From the cell containing the given text, extract its center point as (x, y) coordinate. 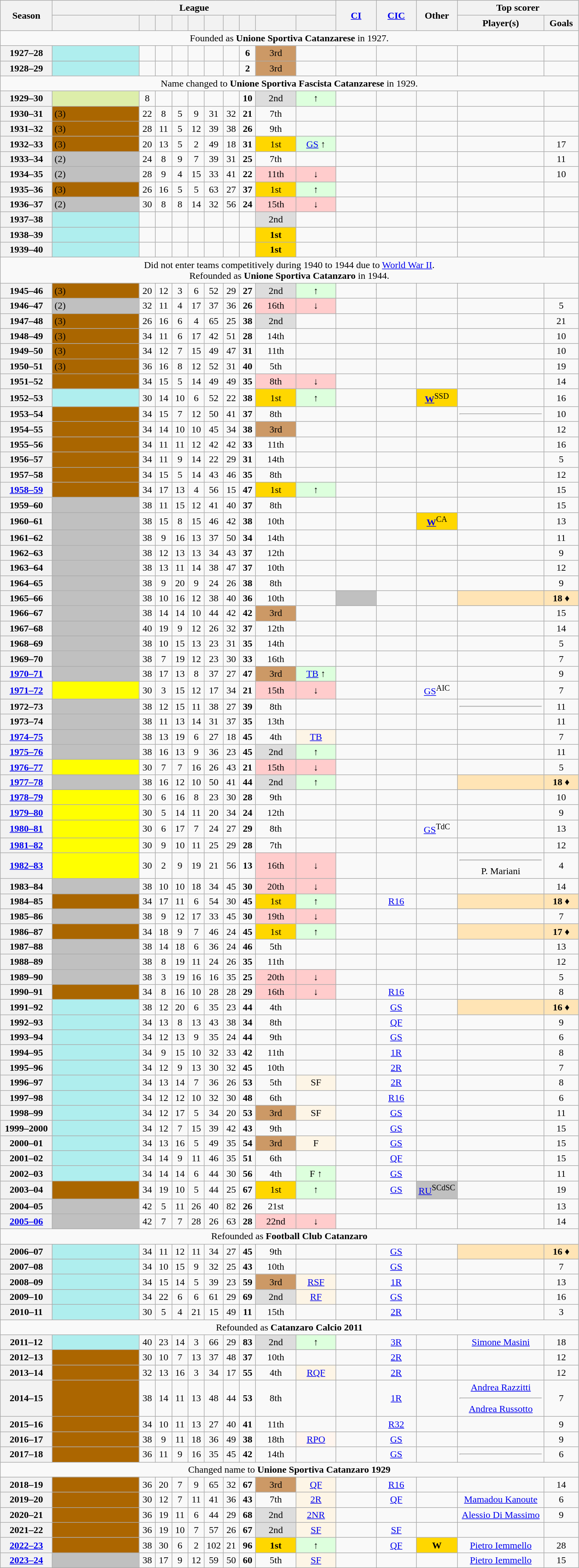
2005–06 (26, 1221)
1972–73 (26, 707)
2NR (316, 1515)
1965–66 (26, 598)
1981–82 (26, 845)
1975–76 (26, 752)
2023–24 (26, 1560)
F (316, 1143)
1954–55 (26, 429)
2010–11 (26, 1312)
1998–99 (26, 1113)
1977–78 (26, 782)
1978–79 (26, 797)
1960–61 (26, 521)
1958–59 (26, 490)
1929–30 (26, 98)
1966–67 (26, 613)
1930–31 (26, 114)
1982–83 (26, 866)
1979–80 (26, 812)
68 (247, 1515)
Andrea RazzittiAndrea Russotto (501, 1398)
1970–71 (26, 674)
1994–95 (26, 1052)
1976–77 (26, 767)
1935–36 (26, 189)
W (437, 1545)
1987–88 (26, 946)
13th (276, 722)
2012–13 (26, 1358)
2020–21 (26, 1515)
1946–47 (26, 306)
Season (26, 15)
RPO (316, 1439)
1927–28 (26, 53)
1931–32 (26, 129)
F ↑ (316, 1173)
1938–39 (26, 235)
17 ♦ (561, 931)
2017–18 (26, 1454)
1967–68 (26, 628)
1964–65 (26, 583)
2019–20 (26, 1500)
Other (437, 15)
102 (214, 1545)
1997–98 (26, 1098)
2021–22 (26, 1530)
WSSD (437, 398)
WCA (437, 521)
1999–2000 (26, 1128)
2016–17 (26, 1439)
1988–89 (26, 962)
2006–07 (26, 1251)
Name changed to Unione Sportiva Fascista Catanzarese in 1929. (289, 83)
Changed name to Unione Sportiva Catanzaro 1929 (289, 1470)
21st (276, 1206)
82 (231, 1206)
Refounded as Catanzaro Calcio 2011 (289, 1327)
1973–74 (26, 722)
1980–81 (26, 829)
1951–52 (26, 381)
1995–96 (26, 1068)
R32 (397, 1424)
2004–05 (26, 1206)
Founded as Unione Sportiva Catanzarese in 1927. (289, 38)
1948–49 (26, 336)
1945–46 (26, 291)
1993–94 (26, 1037)
2015–16 (26, 1424)
1992–93 (26, 1022)
69 (247, 1297)
2003–04 (26, 1190)
1957–58 (26, 475)
3R (397, 1342)
P. Mariani (501, 866)
18th (276, 1439)
1990–91 (26, 992)
TB ↑ (316, 674)
Refounded as Football Club Catanzaro (289, 1236)
2022–23 (26, 1545)
1989–90 (26, 977)
66 (214, 1342)
1961–62 (26, 538)
Alessio Di Massimo (501, 1515)
RSF (316, 1282)
1986–87 (26, 931)
1996–97 (26, 1083)
1934–35 (26, 174)
1968–69 (26, 643)
2001–02 (26, 1158)
CI (356, 15)
GSTdC (437, 829)
1991–92 (26, 1007)
GS ↑ (316, 144)
1959–60 (26, 505)
1947–48 (26, 321)
19th (276, 916)
Did not enter teams competitively during 1940 to 1944 due to World War II. Refounded as Unione Sportiva Catanzaro in 1944. (289, 270)
RQF (316, 1373)
1983–84 (26, 886)
22nd (276, 1221)
1953–54 (26, 414)
1952–53 (26, 398)
1985–86 (26, 916)
1963–64 (26, 568)
1962–63 (26, 553)
Goals (561, 23)
RUSCdSC (437, 1190)
League (194, 8)
CIC (397, 15)
2011–12 (26, 1342)
1984–85 (26, 901)
1955–56 (26, 444)
Simone Masini (501, 1342)
1936–37 (26, 205)
1949–50 (26, 351)
55 (247, 1373)
1932–33 (26, 144)
61 (214, 1297)
1937–38 (26, 220)
83 (247, 1342)
1969–70 (26, 658)
2007–08 (26, 1267)
Mamadou Kanoute (501, 1500)
96 (247, 1545)
1939–40 (26, 250)
1933–34 (26, 159)
RF (316, 1297)
1950–51 (26, 366)
60 (247, 1560)
2014–15 (26, 1398)
2018–19 (26, 1485)
TB (316, 737)
GSAIC (437, 690)
2009–10 (26, 1297)
1971–72 (26, 690)
57 (214, 1530)
1956–57 (26, 460)
Player(s) (501, 23)
1928–29 (26, 68)
Top scorer (518, 8)
2013–14 (26, 1373)
1974–75 (26, 737)
2002–03 (26, 1173)
2000–01 (26, 1143)
2008–09 (26, 1282)
